Pinpoint the cell where the given text exists, returning its [X, Y] midpoint coordinate. 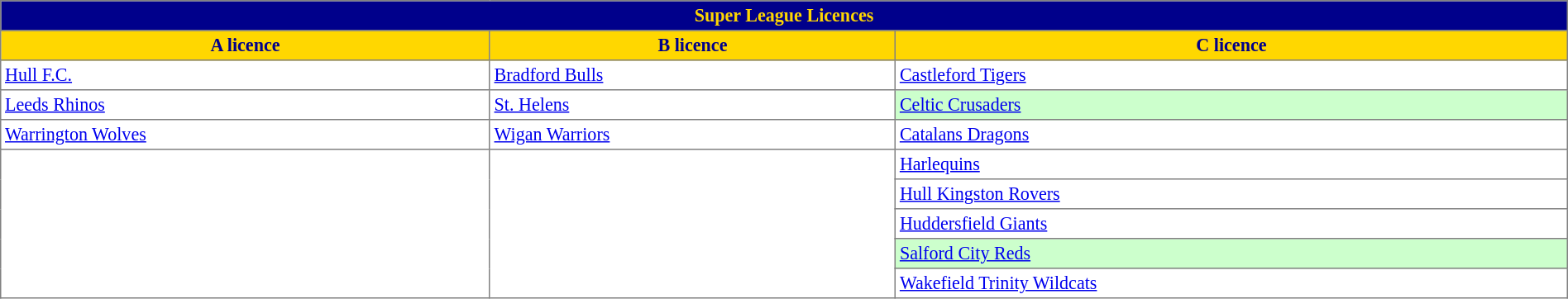
A licence [246, 45]
Catalans Dragons [1232, 135]
Hull Kingston Rovers [1232, 194]
C licence [1232, 45]
Wakefield Trinity Wildcats [1232, 283]
Warrington Wolves [246, 135]
Super League Licences [784, 16]
Huddersfield Giants [1232, 224]
Salford City Reds [1232, 254]
St. Helens [692, 105]
Wigan Warriors [692, 135]
Leeds Rhinos [246, 105]
Celtic Crusaders [1232, 105]
B licence [692, 45]
Harlequins [1232, 164]
Castleford Tigers [1232, 75]
Bradford Bulls [692, 75]
Hull F.C. [246, 75]
